Identify which cell holds the provided text, then report its [X, Y] central coordinate. 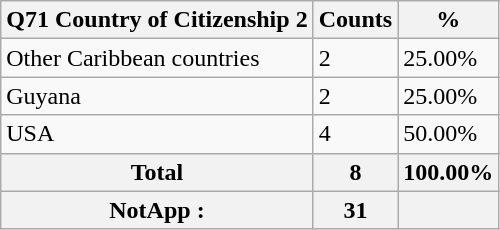
Other Caribbean countries [157, 58]
31 [355, 210]
NotApp : [157, 210]
Total [157, 172]
Guyana [157, 96]
USA [157, 134]
100.00% [448, 172]
% [448, 20]
Counts [355, 20]
8 [355, 172]
Q71 Country of Citizenship 2 [157, 20]
4 [355, 134]
50.00% [448, 134]
